Output the [x, y] coordinate of the center of the cell containing the given text.  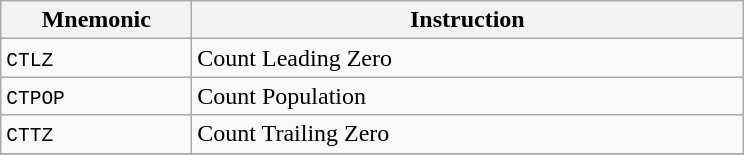
CTLZ [96, 58]
Count Leading Zero [468, 58]
CTPOP [96, 96]
Instruction [468, 20]
CTTZ [96, 134]
Count Trailing Zero [468, 134]
Count Population [468, 96]
Mnemonic [96, 20]
